Extract the (X, Y) coordinate from the center of the cell holding the provided text.  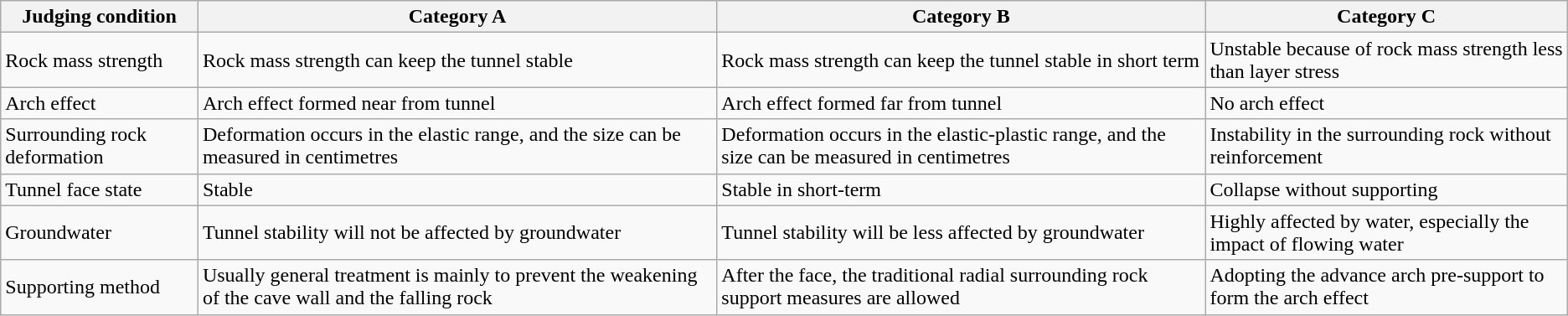
Judging condition (100, 17)
Deformation occurs in the elastic range, and the size can be measured in centimetres (457, 146)
Surrounding rock deformation (100, 146)
Adopting the advance arch pre-support to form the arch effect (1386, 287)
Arch effect formed far from tunnel (962, 103)
Usually general treatment is mainly to prevent the weakening of the cave wall and the falling rock (457, 287)
Tunnel stability will be less affected by groundwater (962, 233)
Groundwater (100, 233)
Arch effect (100, 103)
Category B (962, 17)
Instability in the surrounding rock without reinforcement (1386, 146)
Deformation occurs in the elastic-plastic range, and the size can be measured in centimetres (962, 146)
Rock mass strength (100, 60)
Category A (457, 17)
Supporting method (100, 287)
Stable (457, 189)
Rock mass strength can keep the tunnel stable (457, 60)
No arch effect (1386, 103)
Rock mass strength can keep the tunnel stable in short term (962, 60)
Category C (1386, 17)
Highly affected by water, especially the impact of flowing water (1386, 233)
Stable in short-term (962, 189)
Arch effect formed near from tunnel (457, 103)
Tunnel stability will not be affected by groundwater (457, 233)
Unstable because of rock mass strength less than layer stress (1386, 60)
Collapse without supporting (1386, 189)
Tunnel face state (100, 189)
After the face, the traditional radial surrounding rock support measures are allowed (962, 287)
